Output the (x, y) coordinate of the center of the cell containing the given text.  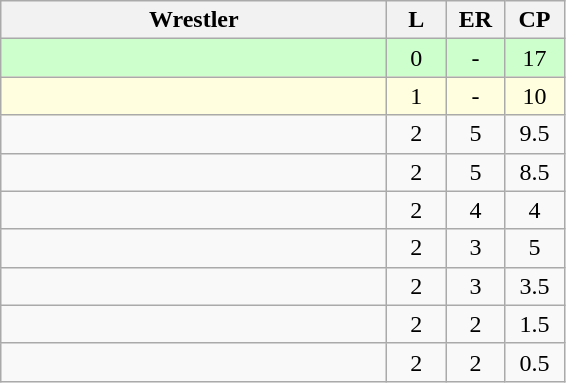
1.5 (534, 324)
8.5 (534, 172)
9.5 (534, 134)
ER (476, 20)
17 (534, 58)
0.5 (534, 362)
CP (534, 20)
Wrestler (194, 20)
1 (416, 96)
3.5 (534, 286)
10 (534, 96)
L (416, 20)
0 (416, 58)
